For the text-containing cell, return its midpoint in (X, Y) coordinate format. 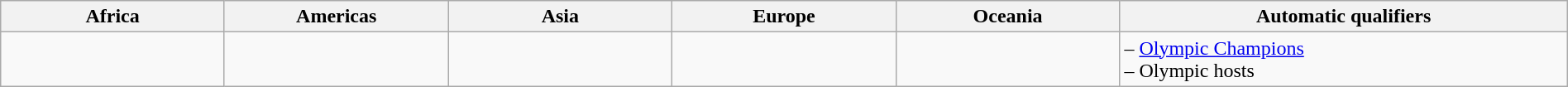
Oceania (1007, 17)
Africa (112, 17)
– Olympic Champions – Olympic hosts (1343, 60)
Europe (784, 17)
Automatic qualifiers (1343, 17)
Americas (336, 17)
Asia (561, 17)
